Return (x, y) of the center of cell containing provided text 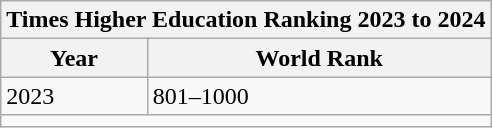
World Rank (319, 58)
Times Higher Education Ranking 2023 to 2024 (246, 20)
2023 (74, 96)
Year (74, 58)
801–1000 (319, 96)
